Identify which cell holds the provided text, then report its [x, y] central coordinate. 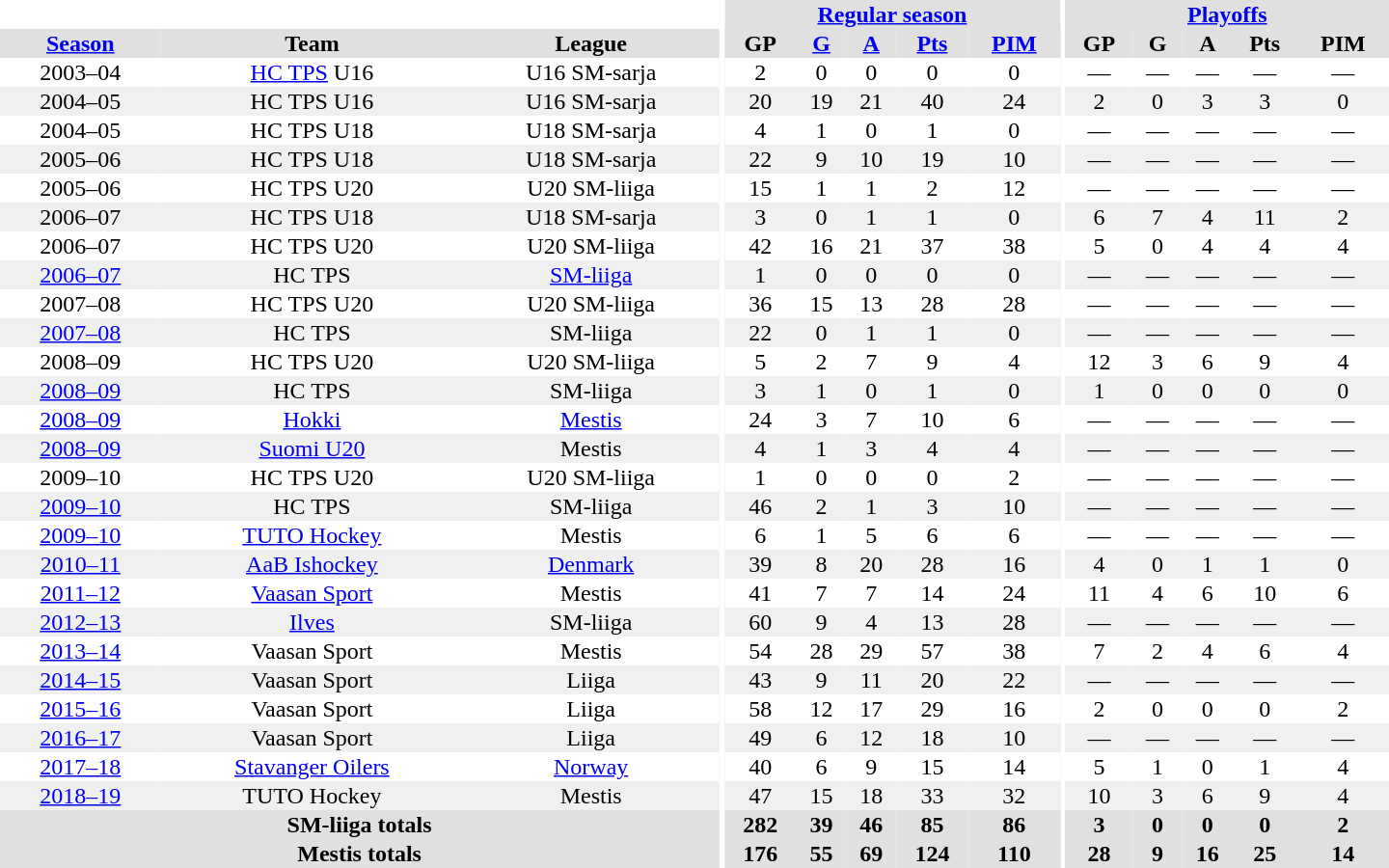
58 [760, 709]
43 [760, 680]
110 [1015, 854]
60 [760, 622]
2010–11 [81, 564]
47 [760, 796]
2016–17 [81, 738]
Mestis totals [359, 854]
2012–13 [81, 622]
41 [760, 593]
17 [871, 709]
Ilves [313, 622]
2015–16 [81, 709]
Season [81, 43]
2013–14 [81, 651]
Denmark [590, 564]
Hokki [313, 420]
AaB Ishockey [313, 564]
37 [932, 246]
55 [822, 854]
Regular season [892, 14]
Stavanger Oilers [313, 767]
League [590, 43]
85 [932, 825]
176 [760, 854]
2014–15 [81, 680]
Playoffs [1227, 14]
69 [871, 854]
2017–18 [81, 767]
2003–04 [81, 72]
282 [760, 825]
49 [760, 738]
SM-liiga totals [359, 825]
86 [1015, 825]
124 [932, 854]
Suomi U20 [313, 448]
2018–19 [81, 796]
Team [313, 43]
42 [760, 246]
25 [1266, 854]
2011–12 [81, 593]
32 [1015, 796]
54 [760, 651]
57 [932, 651]
36 [760, 304]
33 [932, 796]
8 [822, 564]
Norway [590, 767]
